Scan for the cell matching the given text and deliver its [x, y] coordinate at center. 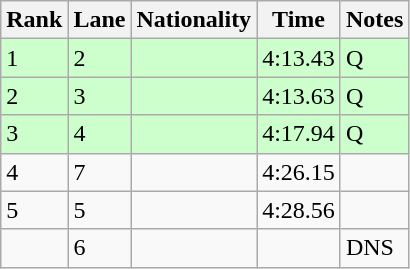
6 [100, 248]
Time [299, 20]
Nationality [194, 20]
DNS [374, 248]
1 [34, 58]
7 [100, 172]
4:17.94 [299, 134]
Notes [374, 20]
Lane [100, 20]
4:13.43 [299, 58]
4:26.15 [299, 172]
Rank [34, 20]
4:28.56 [299, 210]
4:13.63 [299, 96]
